Return [X, Y] of the center of cell containing provided text 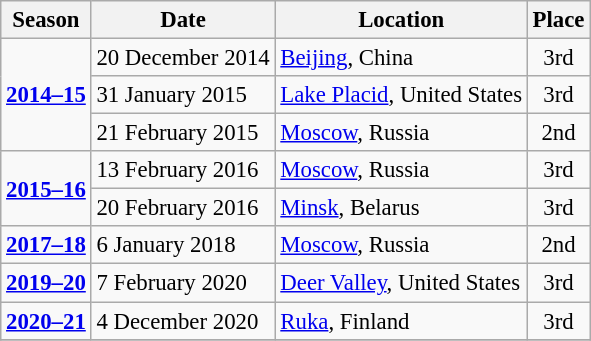
7 February 2020 [183, 283]
6 January 2018 [183, 245]
20 December 2014 [183, 58]
2017–18 [46, 245]
20 February 2016 [183, 208]
13 February 2016 [183, 170]
Deer Valley, United States [401, 283]
2020–21 [46, 321]
Place [558, 20]
Date [183, 20]
Ruka, Finland [401, 321]
Location [401, 20]
Lake Placid, United States [401, 95]
2015–16 [46, 188]
2019–20 [46, 283]
21 February 2015 [183, 133]
Minsk, Belarus [401, 208]
4 December 2020 [183, 321]
2014–15 [46, 96]
Beijing, China [401, 58]
Season [46, 20]
31 January 2015 [183, 95]
